Capture the cell that displays the provided text and extract its (X, Y) central coordinate. 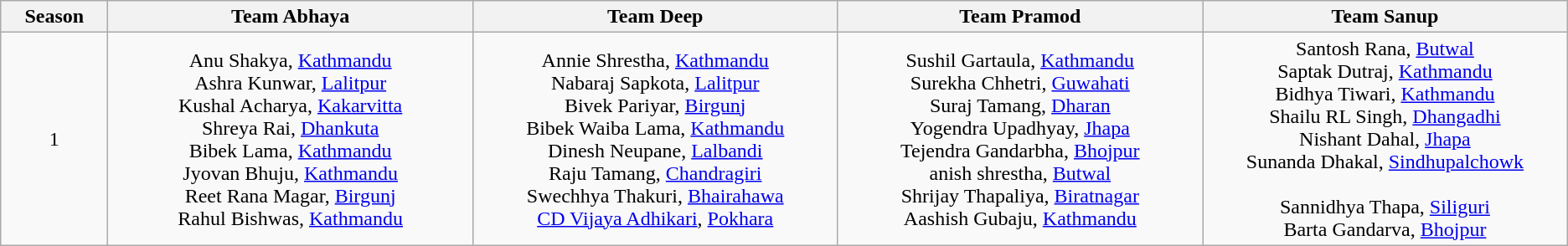
Team Pramod (1020, 17)
1 (54, 139)
Season (54, 17)
Team Sanup (1385, 17)
Team Abhaya (291, 17)
Team Deep (655, 17)
